From the cell containing the given text, extract its center point as [X, Y] coordinate. 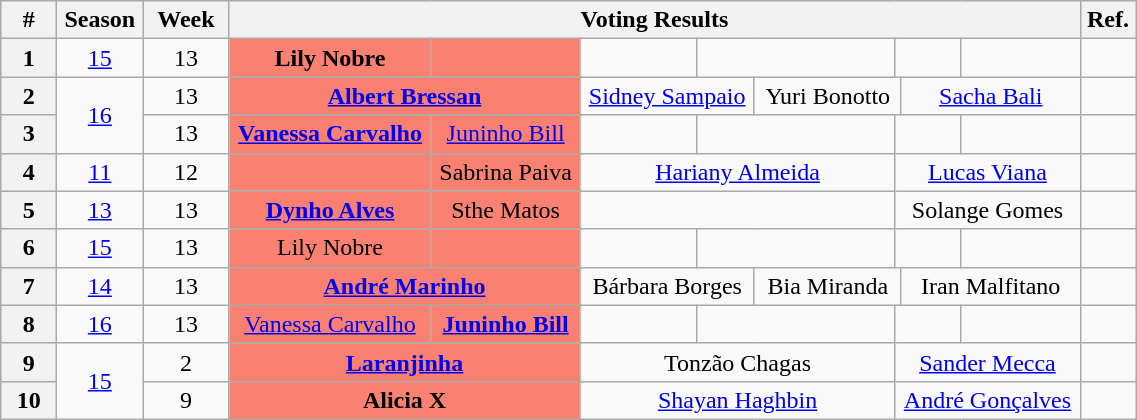
Sander Mecca [988, 362]
Laranjinha [404, 362]
André Gonçalves [988, 400]
# [29, 20]
Sthe Matos [506, 210]
André Marinho [404, 286]
Albert Bressan [404, 96]
Lucas Viana [988, 172]
Sidney Sampaio [667, 96]
Tonzão Chagas [738, 362]
11 [100, 172]
Voting Results [654, 20]
Season [100, 20]
Ref. [1108, 20]
Bia Miranda [828, 286]
12 [186, 172]
Sacha Bali [990, 96]
Hariany Almeida [738, 172]
Yuri Bonotto [828, 96]
10 [29, 400]
7 [29, 286]
14 [100, 286]
Dynho Alves [330, 210]
4 [29, 172]
Bárbara Borges [667, 286]
Iran Malfitano [990, 286]
Shayan Haghbin [738, 400]
5 [29, 210]
8 [29, 324]
Solange Gomes [988, 210]
1 [29, 58]
6 [29, 248]
3 [29, 134]
Alicia X [404, 400]
Week [186, 20]
Sabrina Paiva [506, 172]
